Determine the (X, Y) coordinate at the center of the cell enclosing the given text.  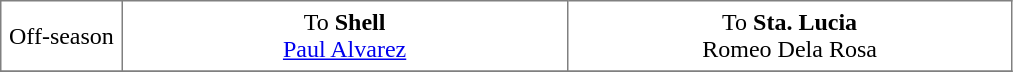
To Sta. LuciaRomeo Dela Rosa (790, 36)
To ShellPaul Alvarez (344, 36)
Off-season (62, 36)
